Search for the cell housing the specified text and yield its [X, Y] center coordinate. 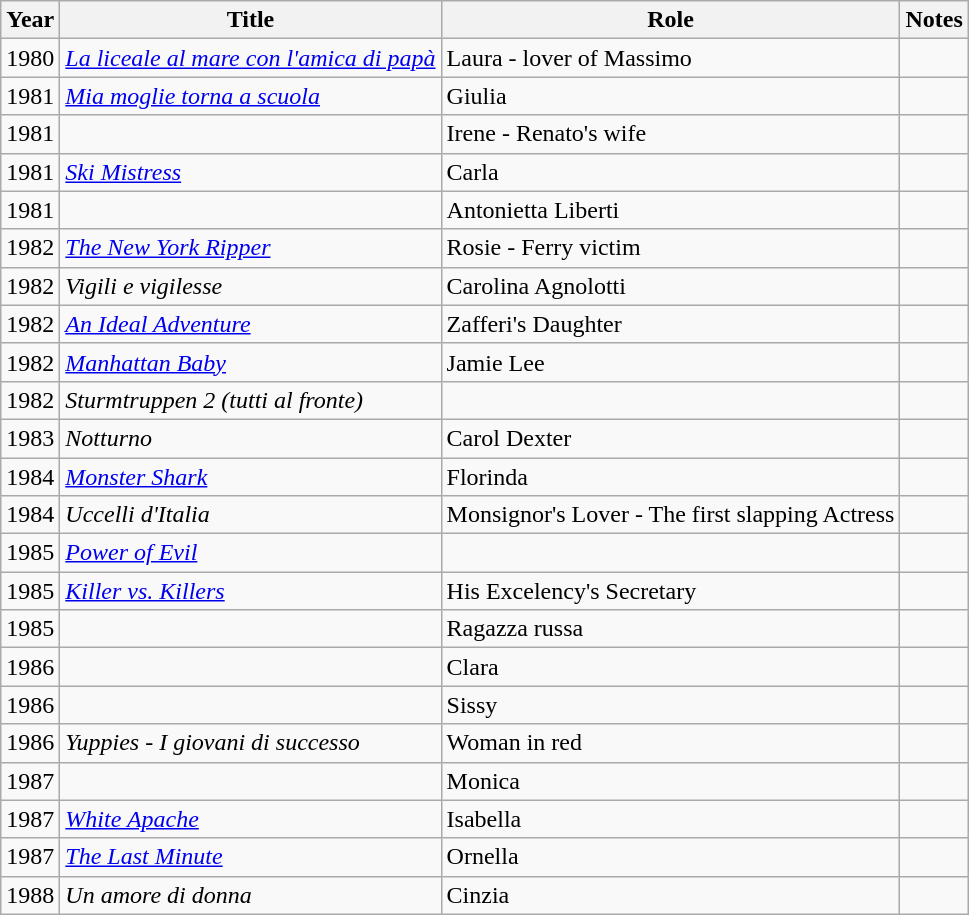
Monsignor's Lover - The first slapping Actress [670, 515]
Uccelli d'Italia [250, 515]
1980 [30, 58]
Ragazza russa [670, 629]
White Apache [250, 819]
Antonietta Liberti [670, 210]
The Last Minute [250, 857]
Ski Mistress [250, 172]
Rosie - Ferry victim [670, 248]
Clara [670, 667]
Zafferi's Daughter [670, 324]
Carolina Agnolotti [670, 286]
His Excelency's Secretary [670, 591]
Vigili e vigilesse [250, 286]
Power of Evil [250, 553]
Monster Shark [250, 477]
Woman in red [670, 743]
Irene - Renato's wife [670, 134]
Manhattan Baby [250, 362]
Carla [670, 172]
Killer vs. Killers [250, 591]
Cinzia [670, 895]
Ornella [670, 857]
Giulia [670, 96]
1983 [30, 438]
Isabella [670, 819]
Mia moglie torna a scuola [250, 96]
Jamie Lee [670, 362]
Carol Dexter [670, 438]
Monica [670, 781]
Title [250, 20]
Sissy [670, 705]
La liceale al mare con l'amica di papà [250, 58]
Year [30, 20]
Role [670, 20]
An Ideal Adventure [250, 324]
Sturmtruppen 2 (tutti al fronte) [250, 400]
Notes [934, 20]
Laura - lover of Massimo [670, 58]
The New York Ripper [250, 248]
Notturno [250, 438]
1988 [30, 895]
Un amore di donna [250, 895]
Florinda [670, 477]
Yuppies - I giovani di successo [250, 743]
